For the text-containing cell, return its midpoint in (X, Y) coordinate format. 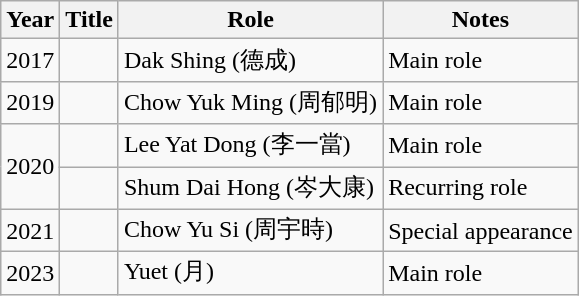
Chow Yu Si (周宇時) (250, 230)
Dak Shing (德成) (250, 60)
Notes (481, 20)
2023 (30, 274)
Role (250, 20)
Year (30, 20)
Yuet (月) (250, 274)
Special appearance (481, 230)
Title (90, 20)
2017 (30, 60)
2020 (30, 166)
Recurring role (481, 188)
Shum Dai Hong (岑大康) (250, 188)
2021 (30, 230)
2019 (30, 102)
Chow Yuk Ming (周郁明) (250, 102)
Lee Yat Dong (李一當) (250, 146)
